Determine the [X, Y] coordinate at the center of the cell enclosing the given text.  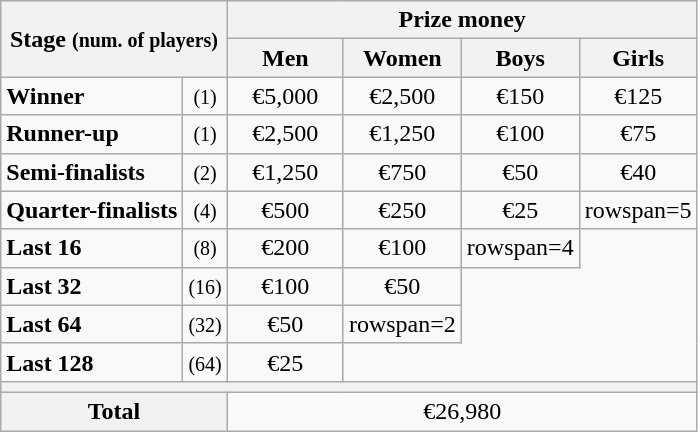
Last 16 [92, 248]
Men [285, 58]
Total [114, 411]
€40 [638, 172]
Semi-finalists [92, 172]
Last 64 [92, 324]
Last 32 [92, 286]
€5,000 [285, 96]
rowspan=2 [402, 324]
(16) [205, 286]
€26,980 [462, 411]
Prize money [462, 20]
(64) [205, 362]
€250 [402, 210]
Runner-up [92, 134]
€150 [520, 96]
Quarter-finalists [92, 210]
(4) [205, 210]
€200 [285, 248]
(8) [205, 248]
Women [402, 58]
€750 [402, 172]
(32) [205, 324]
€125 [638, 96]
€75 [638, 134]
Boys [520, 58]
rowspan=4 [520, 248]
rowspan=5 [638, 210]
Stage (num. of players) [114, 39]
Last 128 [92, 362]
(2) [205, 172]
Girls [638, 58]
Winner [92, 96]
€500 [285, 210]
